Provide the [X, Y] coordinate of the cell's center where the given text is located.  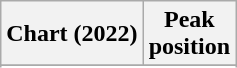
Peakposition [189, 34]
Chart (2022) [72, 34]
